Return the [x, y] coordinate for the center point of the cell that contains the specified text.  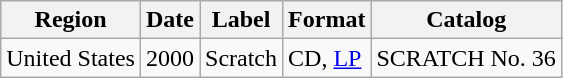
Format [327, 20]
2000 [170, 58]
Region [71, 20]
CD, LP [327, 58]
Date [170, 20]
Label [242, 20]
United States [71, 58]
Scratch [242, 58]
Catalog [466, 20]
SCRATCH No. 36 [466, 58]
